Provide the (x, y) coordinate of the cell's center where the given text is located.  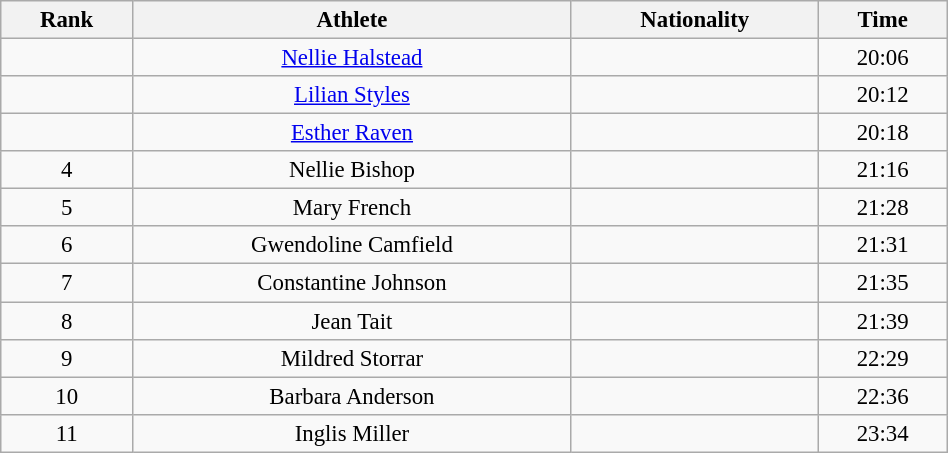
21:35 (882, 283)
Inglis Miller (352, 433)
Jean Tait (352, 321)
Mildred Storrar (352, 358)
Athlete (352, 20)
21:31 (882, 245)
23:34 (882, 433)
Esther Raven (352, 133)
Gwendoline Camfield (352, 245)
Nellie Halstead (352, 58)
22:29 (882, 358)
Barbara Anderson (352, 396)
6 (67, 245)
5 (67, 208)
Lilian Styles (352, 95)
10 (67, 396)
9 (67, 358)
4 (67, 170)
Time (882, 20)
21:28 (882, 208)
7 (67, 283)
11 (67, 433)
Nationality (694, 20)
20:12 (882, 95)
20:18 (882, 133)
Rank (67, 20)
22:36 (882, 396)
Constantine Johnson (352, 283)
Mary French (352, 208)
21:16 (882, 170)
21:39 (882, 321)
Nellie Bishop (352, 170)
8 (67, 321)
20:06 (882, 58)
